Output the [x, y] coordinate of the center of the cell containing the given text.  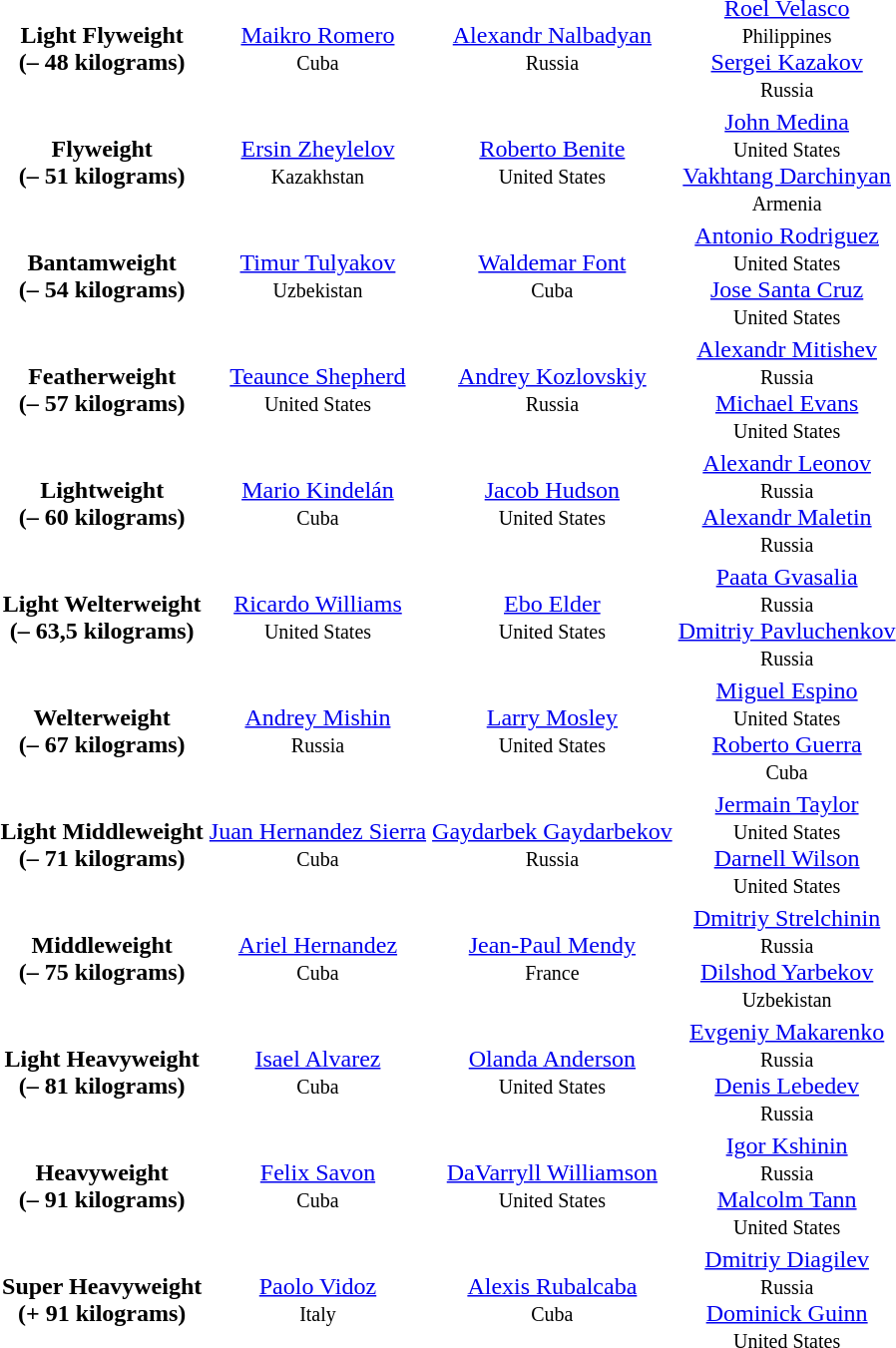
Ebo ElderUnited States [553, 617]
Ersin ZheylelovKazakhstan [317, 162]
Andrey KozlovskiyRussia [553, 389]
Isael AlvarezCuba [317, 1072]
Andrey MishinRussia [317, 730]
Juan Hernandez SierraCuba [317, 844]
Jacob HudsonUnited States [553, 503]
Jean-Paul MendyFrance [553, 958]
Mario KindelánCuba [317, 503]
Olanda AndersonUnited States [553, 1072]
Gaydarbek GaydarbekovRussia [553, 844]
DaVarryll WilliamsonUnited States [553, 1185]
Felix SavonCuba [317, 1185]
Waldemar FontCuba [553, 275]
Roberto BeniteUnited States [553, 162]
Ariel HernandezCuba [317, 958]
Teaunce ShepherdUnited States [317, 389]
Larry MosleyUnited States [553, 730]
Timur TulyakovUzbekistan [317, 275]
Ricardo WilliamsUnited States [317, 617]
